Search for the cell housing the specified text and yield its [X, Y] center coordinate. 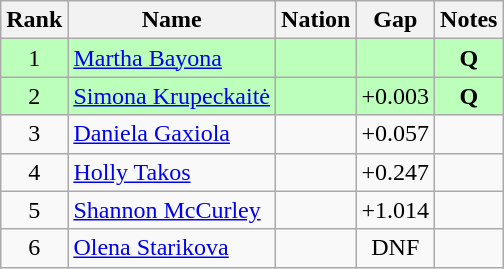
+0.247 [396, 172]
Gap [396, 20]
Nation [316, 20]
+1.014 [396, 210]
Simona Krupeckaitė [172, 96]
DNF [396, 248]
1 [34, 58]
Shannon McCurley [172, 210]
6 [34, 248]
5 [34, 210]
Notes [469, 20]
Olena Starikova [172, 248]
4 [34, 172]
Holly Takos [172, 172]
Rank [34, 20]
3 [34, 134]
Name [172, 20]
Daniela Gaxiola [172, 134]
Martha Bayona [172, 58]
+0.057 [396, 134]
+0.003 [396, 96]
2 [34, 96]
